From the cell containing the given text, extract its center point as [x, y] coordinate. 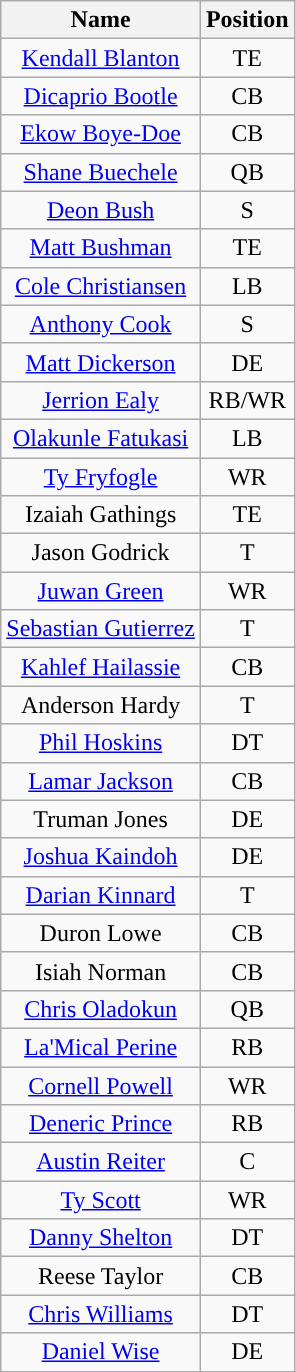
Anthony Cook [101, 324]
C [247, 1162]
Cole Christiansen [101, 286]
Ty Scott [101, 1200]
Position [247, 20]
Matt Dickerson [101, 362]
Chris Williams [101, 1314]
Juwan Green [101, 591]
Cornell Powell [101, 1085]
Anderson Hardy [101, 705]
Kendall Blanton [101, 58]
Ekow Boye-Doe [101, 134]
Phil Hoskins [101, 743]
Daniel Wise [101, 1352]
Kahlef Hailassie [101, 667]
Danny Shelton [101, 1238]
Reese Taylor [101, 1276]
Dicaprio Bootle [101, 96]
Isiah Norman [101, 971]
La'Mical Perine [101, 1047]
RB/WR [247, 400]
Darian Kinnard [101, 895]
Matt Bushman [101, 248]
Austin Reiter [101, 1162]
Izaiah Gathings [101, 515]
Lamar Jackson [101, 781]
Joshua Kaindoh [101, 857]
Deneric Prince [101, 1124]
Chris Oladokun [101, 1009]
Ty Fryfogle [101, 477]
Shane Buechele [101, 172]
Jerrion Ealy [101, 400]
Truman Jones [101, 819]
Jason Godrick [101, 553]
Sebastian Gutierrez [101, 629]
Name [101, 20]
Olakunle Fatukasi [101, 438]
Deon Bush [101, 210]
Duron Lowe [101, 933]
